Detect which cell encompasses the target text, then output its (x, y) center coordinate. 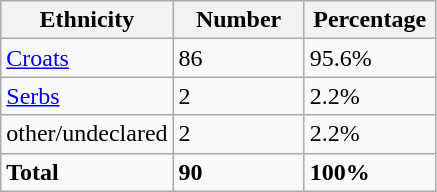
100% (370, 172)
90 (238, 172)
Number (238, 20)
other/undeclared (87, 134)
Total (87, 172)
Ethnicity (87, 20)
Percentage (370, 20)
95.6% (370, 58)
Serbs (87, 96)
86 (238, 58)
Croats (87, 58)
